Extract the [X, Y] coordinate from the center of the cell holding the provided text.  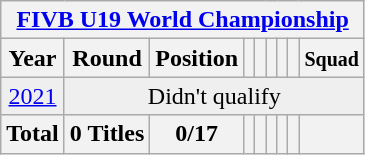
Year [33, 58]
2021 [33, 96]
Total [33, 134]
Didn't qualify [214, 96]
0/17 [197, 134]
0 Titles [107, 134]
Position [197, 58]
Round [107, 58]
Squad [332, 58]
FIVB U19 World Championship [183, 20]
